Return the [x, y] coordinate for the center point of the cell that contains the specified text.  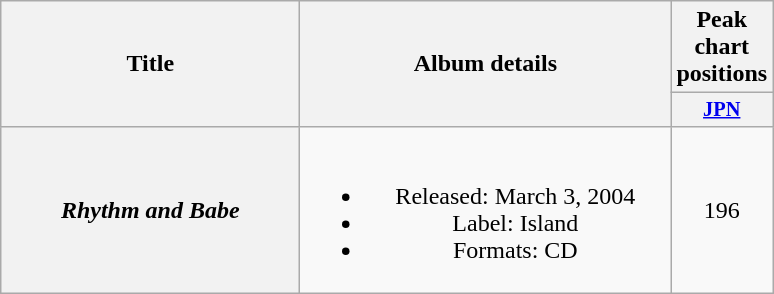
Released: March 3, 2004Label: IslandFormats: CD [486, 210]
JPN [722, 110]
196 [722, 210]
Peak chart positions [722, 47]
Album details [486, 64]
Title [150, 64]
Rhythm and Babe [150, 210]
